Provide the [X, Y] coordinate of the cell's center where the given text is located.  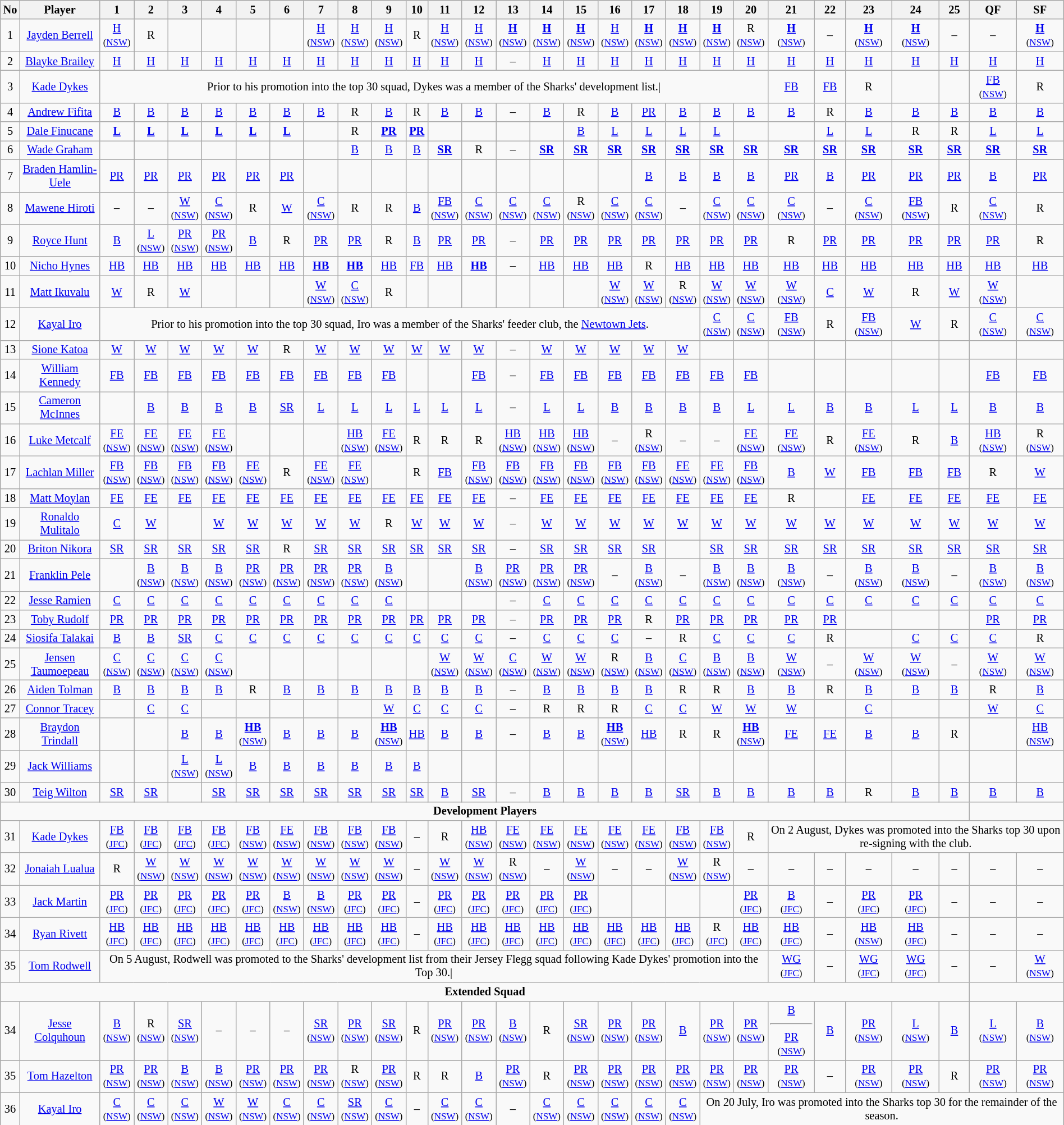
Jesse Ramien [59, 601]
On 20 July, Iro was promoted into the Sharks top 30 for the remainder of the season. [882, 1109]
Prior to his promotion into the top 30 squad, Dykes was a member of the Sharks' development list.| [434, 86]
31 [10, 836]
R(JFC) [717, 934]
Cameron McInnes [59, 408]
No [10, 10]
QF [993, 10]
Matt Ikuvalu [59, 292]
Extended Squad [485, 992]
Braden Hamlin-Uele [59, 176]
Tom Rodwell [59, 966]
Jesse Colquhoun [59, 1031]
On 5 August, Rodwell was promoted to the Sharks' development list from their Jersey Flegg squad following Kade Dykes' promotion into the Top 30.| [434, 966]
On 2 August, Dykes was promoted into the Sharks top 30 upon re-signing with the club. [916, 836]
BPR(NSW) [791, 1031]
Mawene Hiroti [59, 208]
Franklin Pele [59, 575]
Briton Nikora [59, 549]
Matt Moylan [59, 498]
SF [1040, 10]
Jack Williams [59, 766]
Connor Tracey [59, 708]
32 [10, 869]
Toby Rudolf [59, 619]
Blayke Brailey [59, 61]
Player [59, 10]
Ronaldo Mulitalo [59, 524]
William Kennedy [59, 376]
Development Players [485, 811]
Luke Metcalf [59, 440]
27 [10, 708]
Nicho Hynes [59, 266]
Ryan Rivett [59, 934]
Royce Hunt [59, 240]
28 [10, 734]
Lachlan Miller [59, 472]
Siosifa Talakai [59, 638]
Teig Wilton [59, 792]
26 [10, 689]
Aiden Tolman [59, 689]
Jayden Berrell [59, 35]
B(JFC) [791, 902]
Tom Hazelton [59, 1076]
Prior to his promotion into the top 30 squad, Iro was a member of the Sharks' feeder club, the Newtown Jets. [400, 324]
Jensen Taumoepeau [59, 664]
Dale Finucane [59, 131]
30 [10, 792]
Andrew Fifita [59, 112]
Jonaiah Lualua [59, 869]
Braydon Trindall [59, 734]
Jack Martin [59, 902]
Sione Katoa [59, 350]
29 [10, 766]
36 [10, 1109]
Wade Graham [59, 150]
33 [10, 902]
